Extract the (x, y) coordinate from the center of the cell holding the provided text.  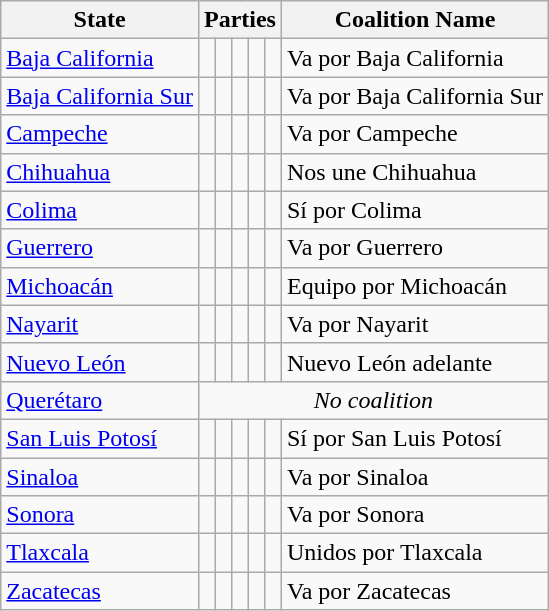
Nayarit (100, 324)
Nuevo León (100, 362)
Colima (100, 210)
Equipo por Michoacán (414, 286)
Parties (240, 20)
Va por Baja California (414, 58)
Va por Nayarit (414, 324)
Va por Guerrero (414, 248)
Guerrero (100, 248)
Nos une Chihuahua (414, 172)
Coalition Name (414, 20)
San Luis Potosí (100, 438)
Sinaloa (100, 477)
Sí por San Luis Potosí (414, 438)
Sí por Colima (414, 210)
Sonora (100, 515)
Campeche (100, 134)
Nuevo León adelante (414, 362)
Va por Sinaloa (414, 477)
Zacatecas (100, 591)
Michoacán (100, 286)
Va por Baja California Sur (414, 96)
Unidos por Tlaxcala (414, 553)
No coalition (373, 400)
Querétaro (100, 400)
State (100, 20)
Va por Sonora (414, 515)
Va por Zacatecas (414, 591)
Tlaxcala (100, 553)
Baja California Sur (100, 96)
Va por Campeche (414, 134)
Baja California (100, 58)
Chihuahua (100, 172)
